Provide the [X, Y] coordinate of the cell's center where the given text is located.  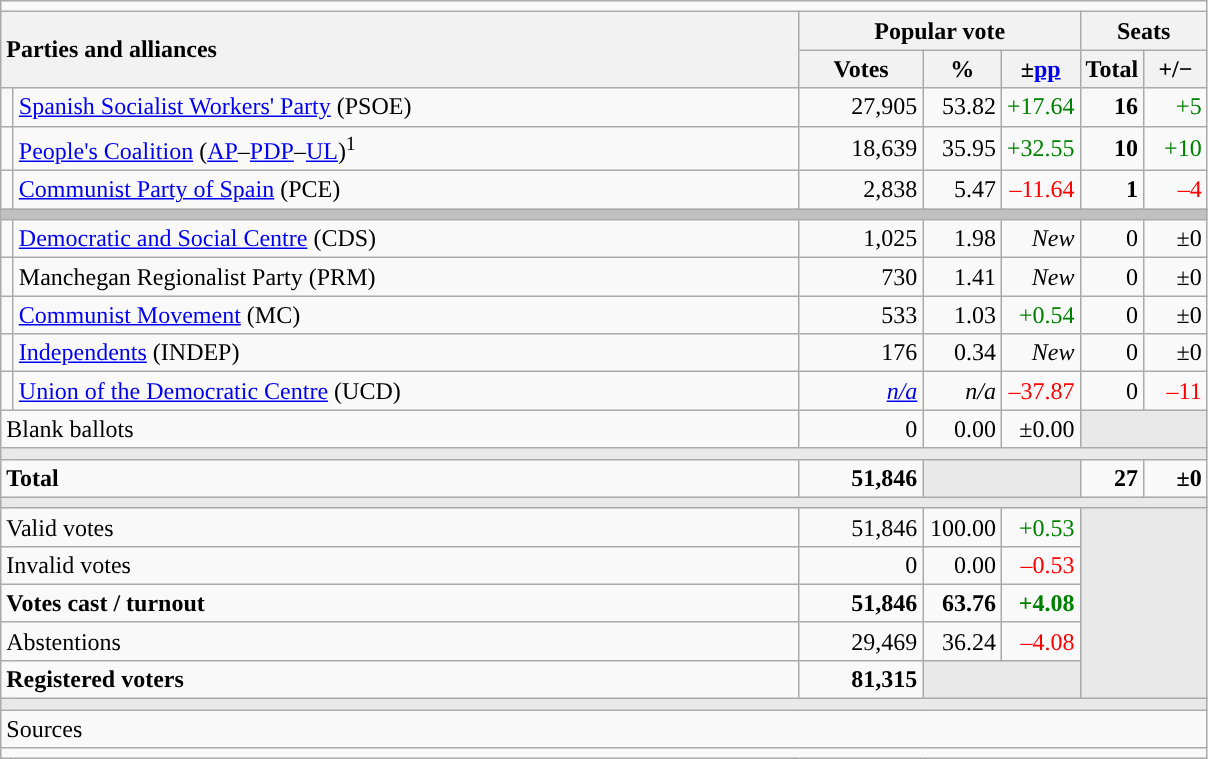
5.47 [962, 190]
Union of the Democratic Centre (UCD) [406, 391]
People's Coalition (AP–PDP–UL)1 [406, 148]
+32.55 [1040, 148]
Parties and alliances [400, 50]
–4 [1176, 190]
Registered voters [400, 679]
81,315 [861, 679]
53.82 [962, 107]
Popular vote [940, 31]
+4.08 [1040, 603]
176 [861, 353]
Abstentions [400, 641]
533 [861, 315]
–11.64 [1040, 190]
Invalid votes [400, 565]
1.03 [962, 315]
±pp [1040, 69]
–11 [1176, 391]
Votes [861, 69]
29,469 [861, 641]
27,905 [861, 107]
36.24 [962, 641]
1.98 [962, 239]
730 [861, 277]
Valid votes [400, 527]
Democratic and Social Centre (CDS) [406, 239]
100.00 [962, 527]
Blank ballots [400, 429]
2,838 [861, 190]
–37.87 [1040, 391]
Communist Movement (MC) [406, 315]
18,639 [861, 148]
1,025 [861, 239]
Sources [604, 729]
Manchegan Regionalist Party (PRM) [406, 277]
–4.08 [1040, 641]
Seats [1144, 31]
Independents (INDEP) [406, 353]
16 [1112, 107]
27 [1112, 478]
+17.64 [1040, 107]
0.34 [962, 353]
Communist Party of Spain (PCE) [406, 190]
±0.00 [1040, 429]
35.95 [962, 148]
63.76 [962, 603]
–0.53 [1040, 565]
Votes cast / turnout [400, 603]
10 [1112, 148]
+/− [1176, 69]
1.41 [962, 277]
+5 [1176, 107]
Spanish Socialist Workers' Party (PSOE) [406, 107]
+0.53 [1040, 527]
+10 [1176, 148]
% [962, 69]
1 [1112, 190]
+0.54 [1040, 315]
